Return (x, y) of the center of cell containing provided text 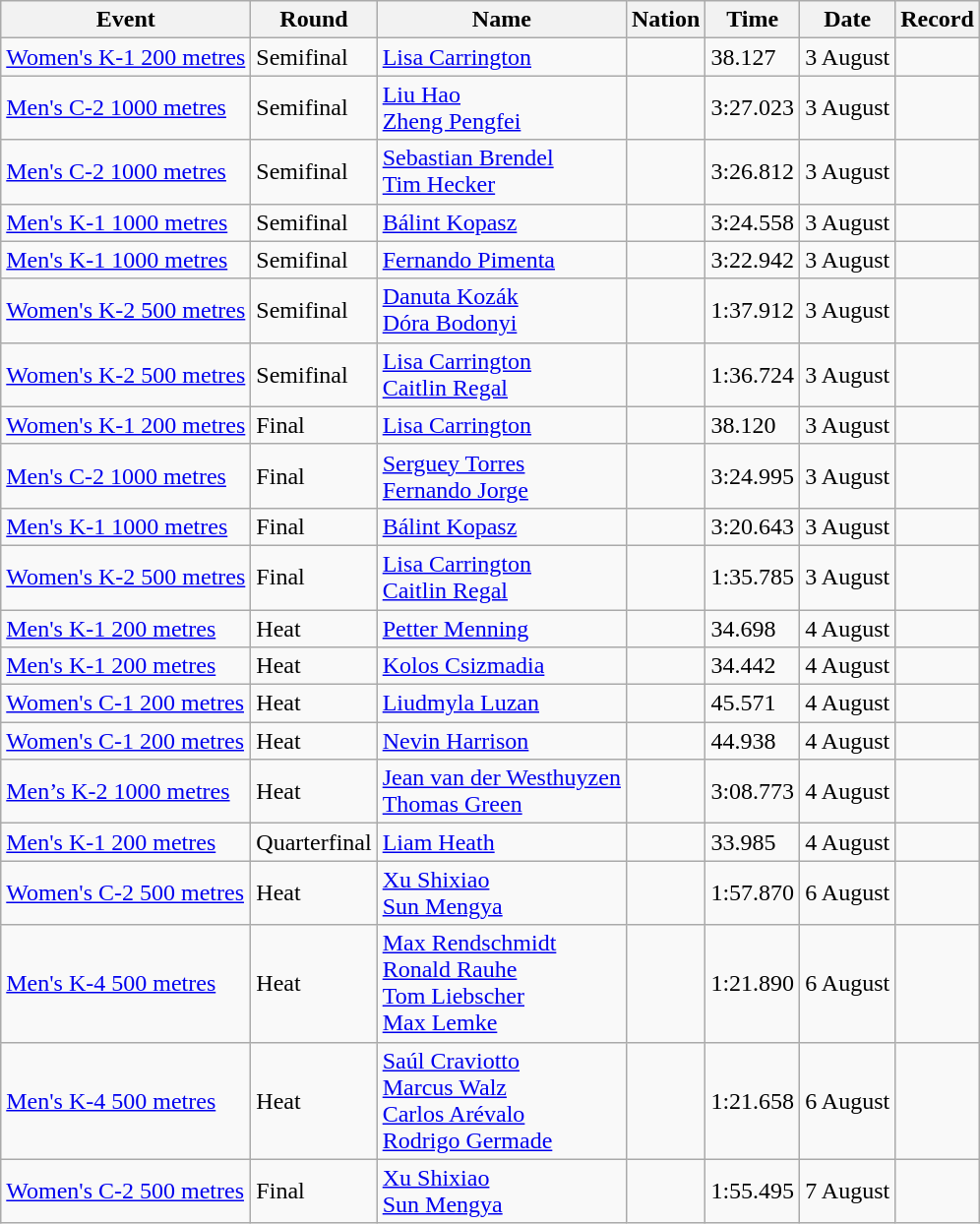
3:26.812 (753, 171)
44.938 (753, 741)
Nevin Harrison (502, 741)
Danuta KozákDóra Bodonyi (502, 311)
Jean van der WesthuyzenThomas Green (502, 791)
Fernando Pimenta (502, 260)
Record (938, 20)
Liu HaoZheng Pengfei (502, 108)
33.985 (753, 842)
1:57.870 (753, 893)
1:35.785 (753, 577)
Sebastian BrendelTim Hecker (502, 171)
3:20.643 (753, 526)
3:24.995 (753, 476)
1:37.912 (753, 311)
Round (314, 20)
38.127 (753, 57)
3:08.773 (753, 791)
Nation (665, 20)
Kolos Csizmadia (502, 666)
Saúl CraviottoMarcus WalzCarlos ArévaloRodrigo Germade (502, 1100)
7 August (848, 1191)
3:24.558 (753, 222)
Name (502, 20)
34.698 (753, 629)
3:22.942 (753, 260)
Serguey TorresFernando Jorge (502, 476)
Liam Heath (502, 842)
Date (848, 20)
Max RendschmidtRonald RauheTom LiebscherMax Lemke (502, 984)
45.571 (753, 704)
Quarterfinal (314, 842)
Petter Menning (502, 629)
Event (126, 20)
1:55.495 (753, 1191)
1:21.890 (753, 984)
Time (753, 20)
Men’s K-2 1000 metres (126, 791)
38.120 (753, 425)
1:21.658 (753, 1100)
34.442 (753, 666)
3:27.023 (753, 108)
Liudmyla Luzan (502, 704)
1:36.724 (753, 374)
